Find where the given text appears and provide that cell's center as (X, Y) coordinate. 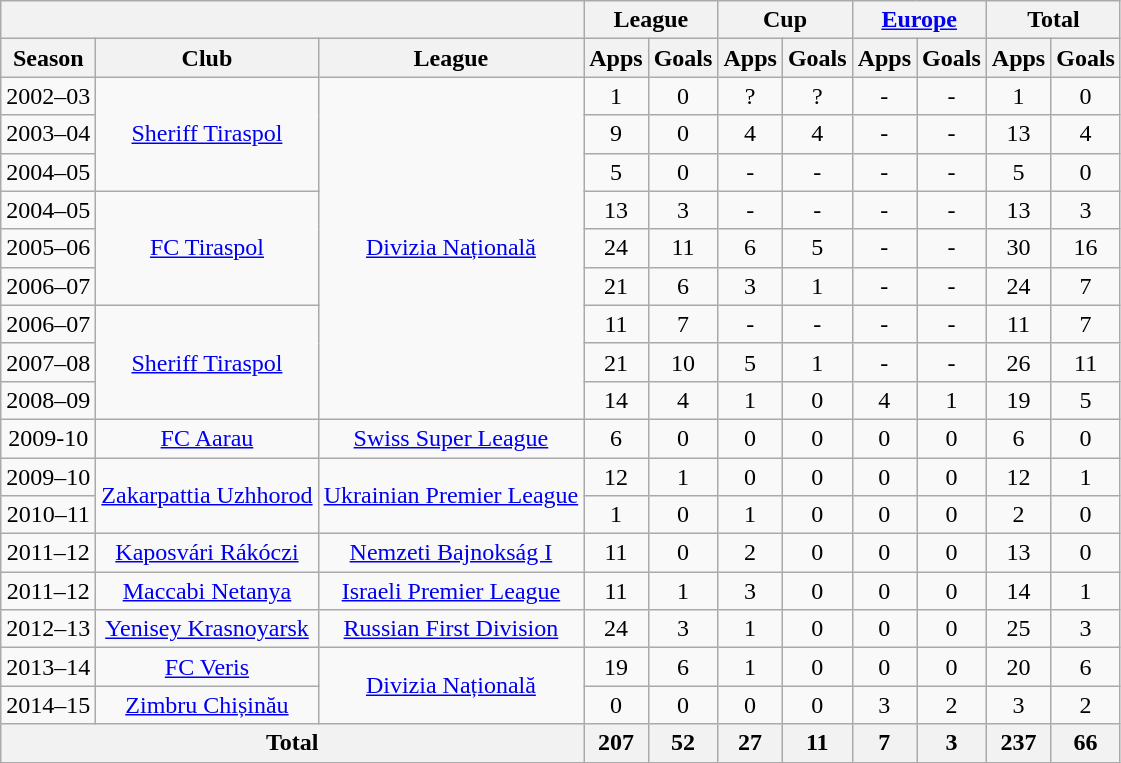
Yenisey Krasnoyarsk (207, 629)
9 (616, 134)
2014–15 (48, 705)
237 (1018, 743)
FC Veris (207, 667)
Europe (919, 20)
Nemzeti Bajnokság I (451, 553)
Zimbru Chișinău (207, 705)
2009–10 (48, 477)
Russian First Division (451, 629)
2013–14 (48, 667)
2007–08 (48, 362)
10 (683, 362)
Club (207, 58)
27 (750, 743)
Zakarpattia Uzhhorod (207, 496)
FC Tiraspol (207, 248)
52 (683, 743)
2003–04 (48, 134)
Israeli Premier League (451, 591)
Swiss Super League (451, 438)
2008–09 (48, 400)
2012–13 (48, 629)
Maccabi Netanya (207, 591)
26 (1018, 362)
2010–11 (48, 515)
207 (616, 743)
Season (48, 58)
20 (1018, 667)
Cup (785, 20)
Kaposvári Rákóczi (207, 553)
30 (1018, 248)
66 (1086, 743)
2002–03 (48, 96)
16 (1086, 248)
FC Aarau (207, 438)
Ukrainian Premier League (451, 496)
2009-10 (48, 438)
2005–06 (48, 248)
25 (1018, 629)
